Determine the (X, Y) coordinate at the center of the cell enclosing the given text.  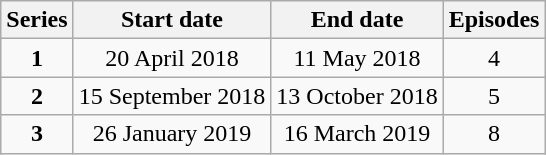
3 (37, 134)
4 (494, 58)
End date (357, 20)
20 April 2018 (172, 58)
8 (494, 134)
1 (37, 58)
13 October 2018 (357, 96)
2 (37, 96)
26 January 2019 (172, 134)
16 March 2019 (357, 134)
15 September 2018 (172, 96)
5 (494, 96)
11 May 2018 (357, 58)
Start date (172, 20)
Series (37, 20)
Episodes (494, 20)
